Scan for the cell matching the given text and deliver its [x, y] coordinate at center. 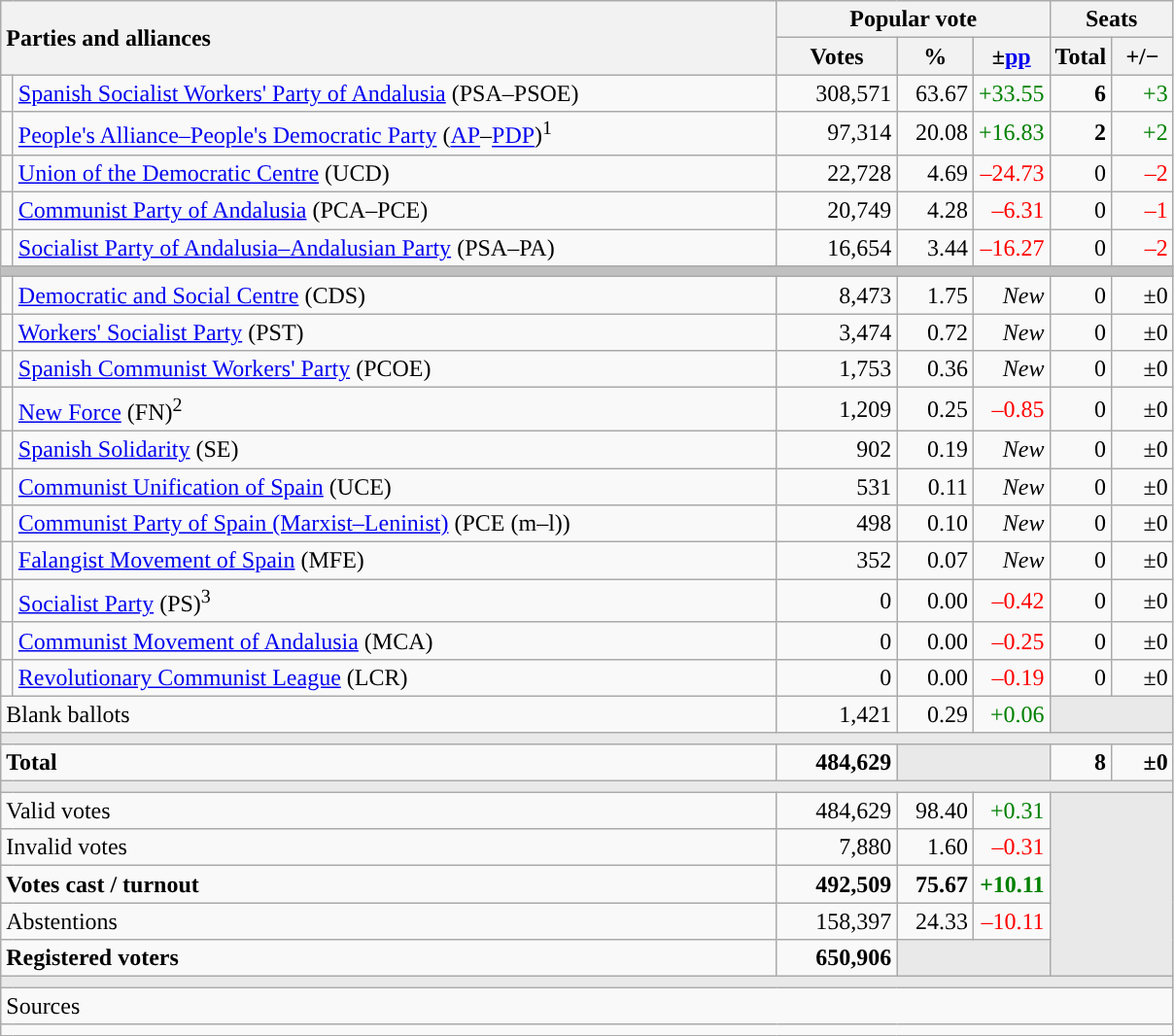
Spanish Solidarity (SE) [395, 449]
Union of the Democratic Centre (UCD) [395, 173]
+16.83 [1011, 134]
6 [1081, 93]
Votes cast / turnout [389, 884]
+0.31 [1011, 811]
Communist Unification of Spain (UCE) [395, 487]
–0.19 [1011, 677]
352 [837, 561]
3,474 [837, 332]
+3 [1143, 93]
Socialist Party of Andalusia–Andalusian Party (PSA–PA) [395, 248]
16,654 [837, 248]
1.75 [935, 295]
Sources [587, 1006]
Revolutionary Communist League (LCR) [395, 677]
±pp [1011, 56]
–1 [1143, 211]
–10.11 [1011, 921]
Registered voters [389, 958]
498 [837, 524]
20.08 [935, 134]
+0.06 [1011, 714]
–0.25 [1011, 640]
Spanish Socialist Workers' Party of Andalusia (PSA–PSOE) [395, 93]
Falangist Movement of Spain (MFE) [395, 561]
8,473 [837, 295]
2 [1081, 134]
–16.27 [1011, 248]
7,880 [837, 847]
492,509 [837, 884]
308,571 [837, 93]
1.60 [935, 847]
% [935, 56]
0.11 [935, 487]
4.28 [935, 211]
Communist Movement of Andalusia (MCA) [395, 640]
Communist Party of Spain (Marxist–Leninist) (PCE (m–l)) [395, 524]
1,209 [837, 410]
24.33 [935, 921]
New Force (FN)2 [395, 410]
1,421 [837, 714]
Votes [837, 56]
Invalid votes [389, 847]
0.29 [935, 714]
0.07 [935, 561]
3.44 [935, 248]
–0.42 [1011, 601]
158,397 [837, 921]
20,749 [837, 211]
Spanish Communist Workers' Party (PCOE) [395, 369]
97,314 [837, 134]
Popular vote [914, 19]
0.10 [935, 524]
0.36 [935, 369]
98.40 [935, 811]
+/− [1143, 56]
75.67 [935, 884]
531 [837, 487]
–6.31 [1011, 211]
–24.73 [1011, 173]
+33.55 [1011, 93]
People's Alliance–People's Democratic Party (AP–PDP)1 [395, 134]
–0.85 [1011, 410]
8 [1081, 763]
Abstentions [389, 921]
63.67 [935, 93]
Parties and alliances [389, 38]
1,753 [837, 369]
Valid votes [389, 811]
Democratic and Social Centre (CDS) [395, 295]
Communist Party of Andalusia (PCA–PCE) [395, 211]
4.69 [935, 173]
650,906 [837, 958]
0.19 [935, 449]
902 [837, 449]
0.25 [935, 410]
Socialist Party (PS)3 [395, 601]
0.72 [935, 332]
Blank ballots [389, 714]
Workers' Socialist Party (PST) [395, 332]
–0.31 [1011, 847]
Seats [1112, 19]
+10.11 [1011, 884]
+2 [1143, 134]
22,728 [837, 173]
